Pinpoint the cell where the given text exists, returning its (x, y) midpoint coordinate. 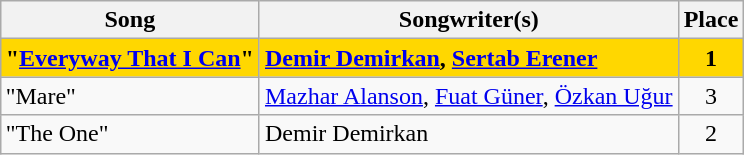
Demir Demirkan (468, 134)
"The One" (130, 134)
3 (711, 96)
Song (130, 20)
Songwriter(s) (468, 20)
Mazhar Alanson, Fuat Güner, Özkan Uğur (468, 96)
2 (711, 134)
"Everyway That I Can" (130, 58)
Demir Demirkan, Sertab Erener (468, 58)
Place (711, 20)
"Mare" (130, 96)
1 (711, 58)
